Extract the (X, Y) coordinate from the center of the cell holding the provided text.  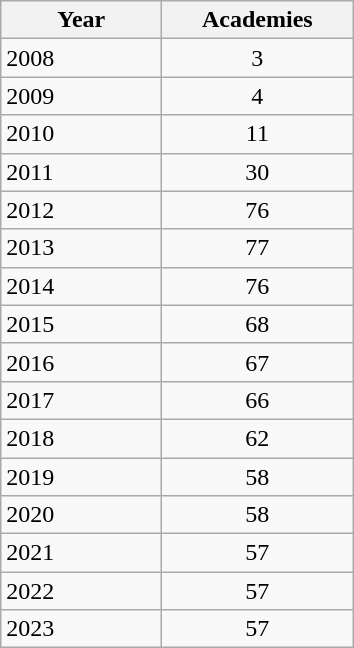
68 (258, 324)
2019 (82, 477)
3 (258, 58)
2009 (82, 96)
2017 (82, 400)
4 (258, 96)
30 (258, 172)
2013 (82, 248)
2018 (82, 438)
66 (258, 400)
62 (258, 438)
67 (258, 362)
2012 (82, 210)
Academies (258, 20)
77 (258, 248)
2020 (82, 515)
2016 (82, 362)
Year (82, 20)
2022 (82, 591)
2023 (82, 629)
2015 (82, 324)
2008 (82, 58)
2014 (82, 286)
11 (258, 134)
2011 (82, 172)
2010 (82, 134)
2021 (82, 553)
